Search for the cell housing the specified text and yield its (x, y) center coordinate. 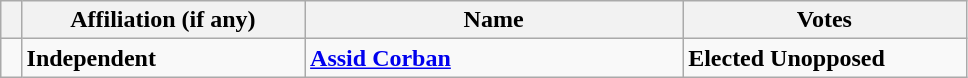
Elected Unopposed (825, 58)
Independent (163, 58)
Name (494, 20)
Assid Corban (494, 58)
Votes (825, 20)
Affiliation (if any) (163, 20)
